Extract the (x, y) coordinate from the center of the cell holding the provided text.  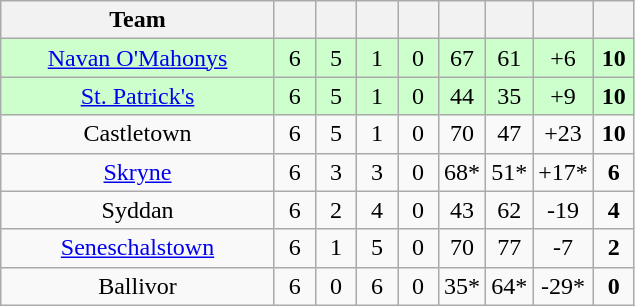
Ballivor (138, 286)
44 (462, 96)
67 (462, 58)
47 (510, 134)
Syddan (138, 210)
77 (510, 248)
Seneschalstown (138, 248)
51* (510, 172)
Castletown (138, 134)
Team (138, 20)
+17* (564, 172)
68* (462, 172)
35* (462, 286)
+6 (564, 58)
Skryne (138, 172)
43 (462, 210)
61 (510, 58)
-29* (564, 286)
-19 (564, 210)
+23 (564, 134)
Navan O'Mahonys (138, 58)
-7 (564, 248)
St. Patrick's (138, 96)
35 (510, 96)
64* (510, 286)
+9 (564, 96)
62 (510, 210)
